Return the [x, y] coordinate for the center point of the cell that contains the specified text.  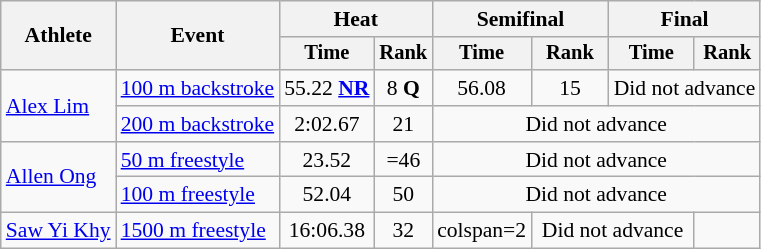
2:02.67 [326, 124]
15 [570, 88]
200 m backstroke [198, 124]
Alex Lim [58, 106]
=46 [404, 160]
21 [404, 124]
Final [685, 19]
16:06.38 [326, 231]
Athlete [58, 36]
8 Q [404, 88]
23.52 [326, 160]
100 m freestyle [198, 195]
55.22 NR [326, 88]
1500 m freestyle [198, 231]
Semifinal [520, 19]
100 m backstroke [198, 88]
Saw Yi Khy [58, 231]
50 [404, 195]
32 [404, 231]
50 m freestyle [198, 160]
Event [198, 36]
52.04 [326, 195]
colspan=2 [482, 231]
Allen Ong [58, 178]
Heat [356, 19]
56.08 [482, 88]
